From the cell containing the given text, extract its center point as [x, y] coordinate. 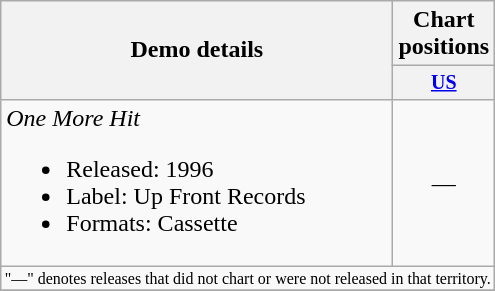
— [444, 182]
Chart positions [444, 34]
US [444, 82]
Demo details [197, 50]
"—" denotes releases that did not chart or were not released in that territory. [248, 278]
One More HitReleased: 1996Label: Up Front RecordsFormats: Cassette [197, 182]
